Provide the (X, Y) coordinate of the cell's center where the given text is located.  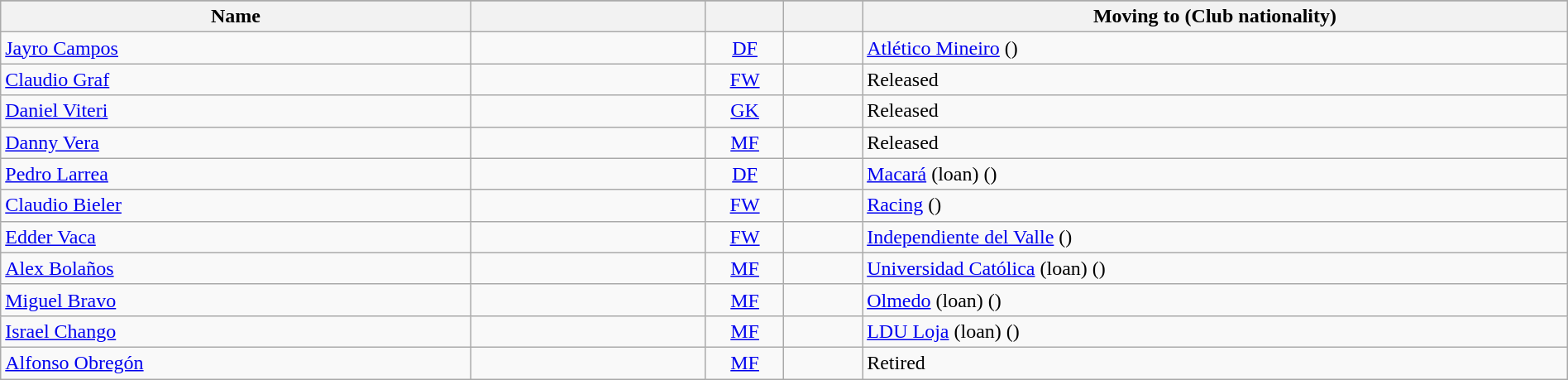
Name (236, 17)
Pedro Larrea (236, 174)
GK (744, 111)
Alex Bolaños (236, 268)
Moving to (Club nationality) (1216, 17)
Olmedo (loan) () (1216, 300)
Israel Chango (236, 331)
Miguel Bravo (236, 300)
Macará (loan) () (1216, 174)
Daniel Viteri (236, 111)
Claudio Graf (236, 79)
Danny Vera (236, 142)
Independiente del Valle () (1216, 237)
Atlético Mineiro () (1216, 48)
Jayro Campos (236, 48)
Edder Vaca (236, 237)
Alfonso Obregón (236, 363)
Racing () (1216, 205)
LDU Loja (loan) () (1216, 331)
Universidad Católica (loan) () (1216, 268)
Retired (1216, 363)
Claudio Bieler (236, 205)
